Locate the cell with the specified text and output its [x, y] center coordinate. 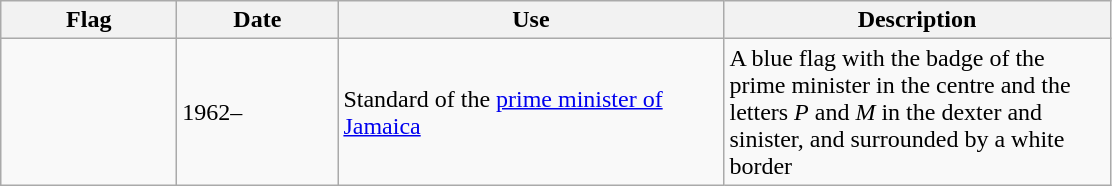
Date [258, 20]
1962– [258, 112]
Description [917, 20]
Flag [89, 20]
Standard of the prime minister of Jamaica [531, 112]
A blue flag with the badge of the prime minister in the centre and the letters P and M in the dexter and sinister, and surrounded by a white border [917, 112]
Use [531, 20]
